Determine the [X, Y] coordinate at the center of the cell enclosing the given text.  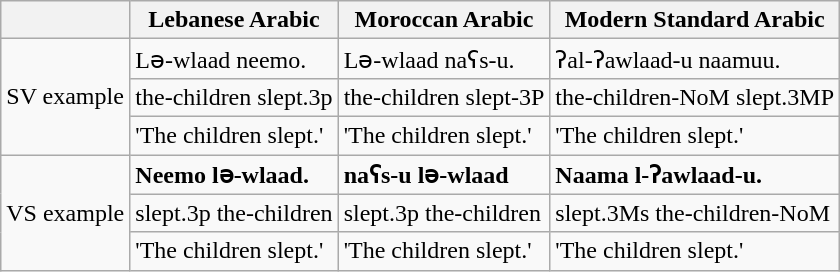
Lə-wlaad neemo. [234, 59]
the-children slept-3P [444, 97]
SV example [66, 97]
the-children slept.3p [234, 97]
slept.3Ms the-children-NoM [695, 213]
VS example [66, 212]
naʕs-u lə-wlaad [444, 174]
the-children-NoM slept.3MP [695, 97]
Moroccan Arabic [444, 20]
Neemo lə-wlaad. [234, 174]
Lə-wlaad naʕs-u. [444, 59]
Modern Standard Arabic [695, 20]
Lebanese Arabic [234, 20]
Naama l-ʔawlaad-u. [695, 174]
ʔal-ʔawlaad-u naamuu. [695, 59]
